Return [X, Y] of the center of cell containing provided text 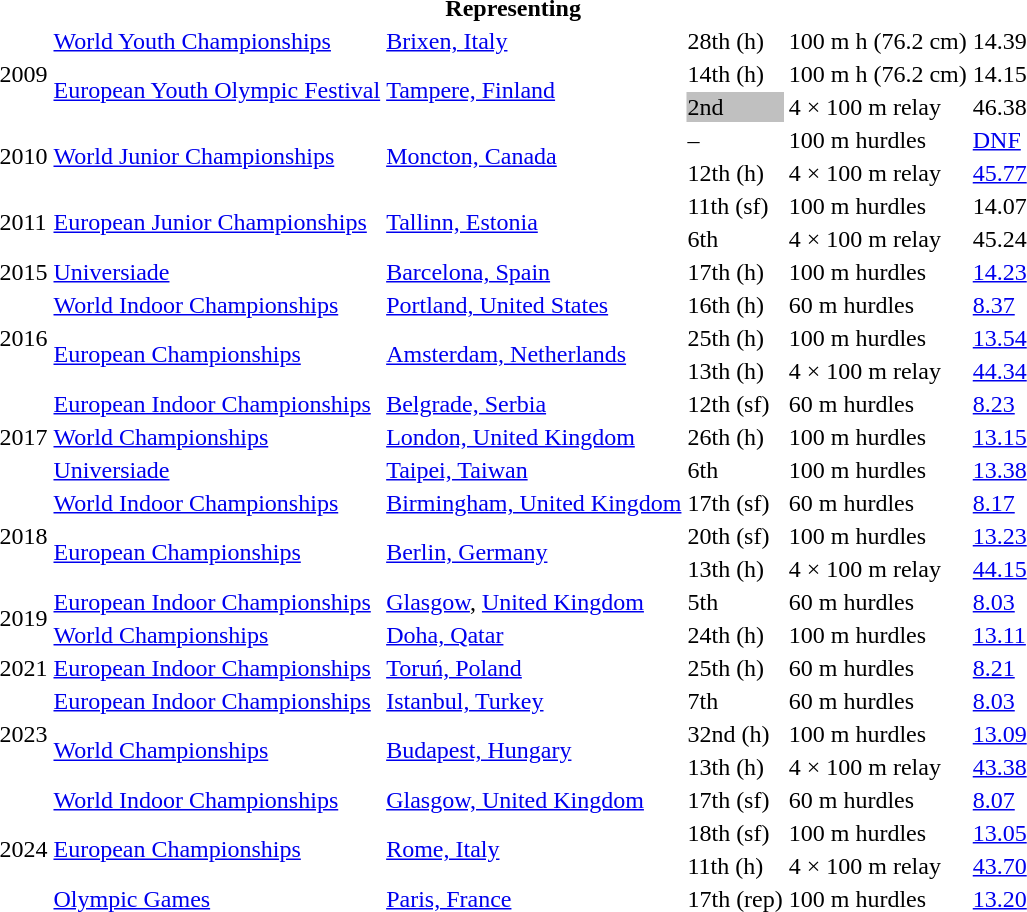
26th (h) [735, 437]
Belgrade, Serbia [534, 404]
5th [735, 602]
Istanbul, Turkey [534, 701]
Barcelona, Spain [534, 272]
20th (sf) [735, 536]
32nd (h) [735, 734]
Doha, Qatar [534, 635]
7th [735, 701]
17th (h) [735, 272]
12th (h) [735, 173]
12th (sf) [735, 404]
Toruń, Poland [534, 668]
European Youth Olympic Festival [217, 90]
Amsterdam, Netherlands [534, 354]
11th (sf) [735, 206]
14th (h) [735, 74]
Budapest, Hungary [534, 750]
Moncton, Canada [534, 156]
2nd [735, 107]
Taipei, Taiwan [534, 470]
Brixen, Italy [534, 41]
18th (sf) [735, 833]
London, United Kingdom [534, 437]
24th (h) [735, 635]
Rome, Italy [534, 850]
Berlin, Germany [534, 552]
11th (h) [735, 866]
– [735, 140]
Portland, United States [534, 305]
European Junior Championships [217, 222]
28th (h) [735, 41]
World Junior Championships [217, 156]
Birmingham, United Kingdom [534, 503]
Tampere, Finland [534, 90]
16th (h) [735, 305]
World Youth Championships [217, 41]
Tallinn, Estonia [534, 222]
